Locate the cell with the specified text and output its (X, Y) center coordinate. 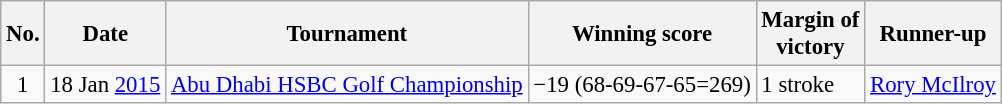
Margin ofvictory (810, 34)
Tournament (347, 34)
18 Jan 2015 (106, 85)
1 stroke (810, 85)
No. (23, 34)
Date (106, 34)
Winning score (642, 34)
−19 (68-69-67-65=269) (642, 85)
Abu Dhabi HSBC Golf Championship (347, 85)
Runner-up (934, 34)
1 (23, 85)
Rory McIlroy (934, 85)
